For the text-containing cell, return its midpoint in [X, Y] coordinate format. 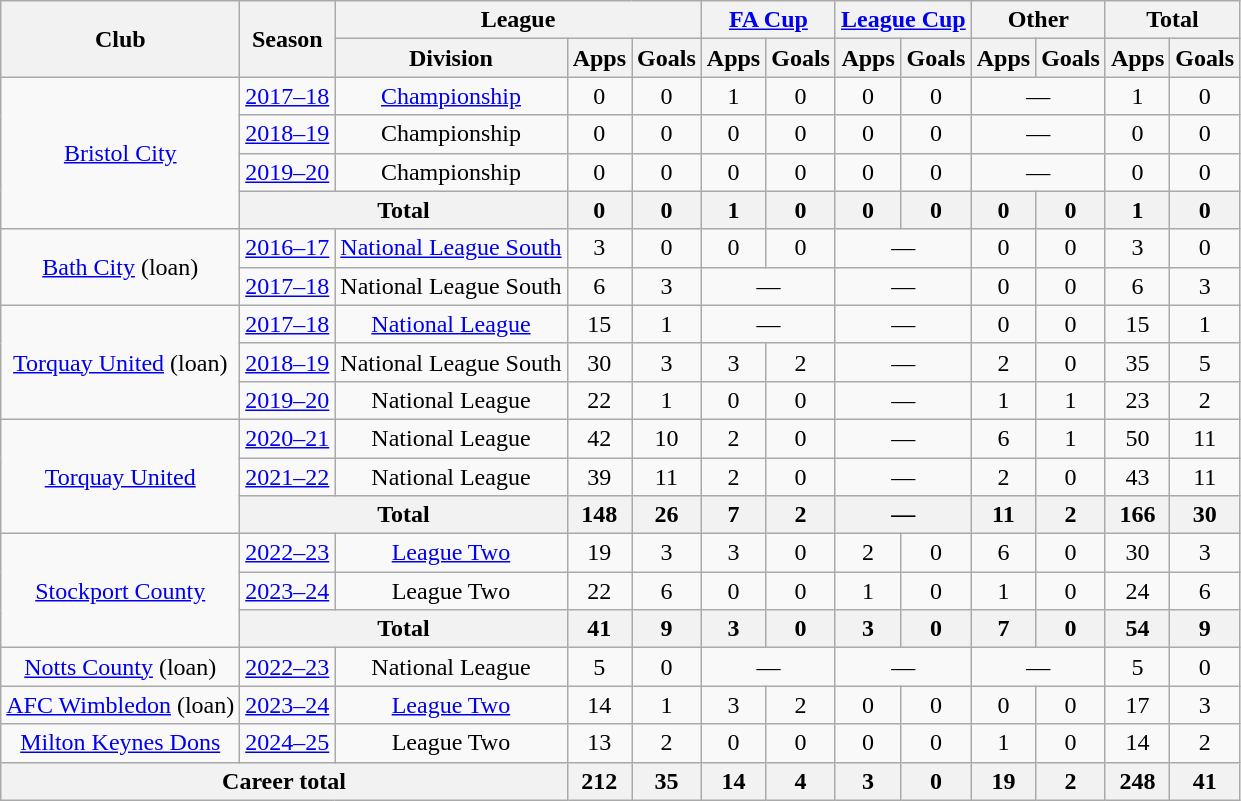
10 [667, 438]
Division [451, 58]
2016–17 [288, 248]
148 [599, 515]
Milton Keynes Dons [120, 743]
54 [1137, 629]
Bristol City [120, 153]
39 [599, 477]
League [518, 20]
23 [1137, 400]
24 [1137, 591]
Club [120, 39]
FA Cup [768, 20]
Torquay United (loan) [120, 362]
50 [1137, 438]
League Cup [903, 20]
4 [801, 781]
212 [599, 781]
166 [1137, 515]
43 [1137, 477]
2021–22 [288, 477]
248 [1137, 781]
Notts County (loan) [120, 667]
Bath City (loan) [120, 267]
AFC Wimbledon (loan) [120, 705]
Career total [284, 781]
Season [288, 39]
13 [599, 743]
Torquay United [120, 476]
26 [667, 515]
2020–21 [288, 438]
2024–25 [288, 743]
Other [1038, 20]
Stockport County [120, 591]
17 [1137, 705]
42 [599, 438]
